Detect which cell encompasses the target text, then output its (X, Y) center coordinate. 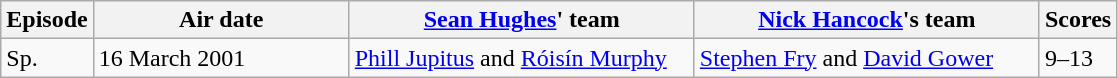
Phill Jupitus and Róisín Murphy (522, 58)
Episode (47, 20)
Stephen Fry and David Gower (866, 58)
Sp. (47, 58)
Nick Hancock's team (866, 20)
16 March 2001 (221, 58)
Sean Hughes' team (522, 20)
Air date (221, 20)
9–13 (1078, 58)
Scores (1078, 20)
